Scan for the cell matching the given text and deliver its [X, Y] coordinate at center. 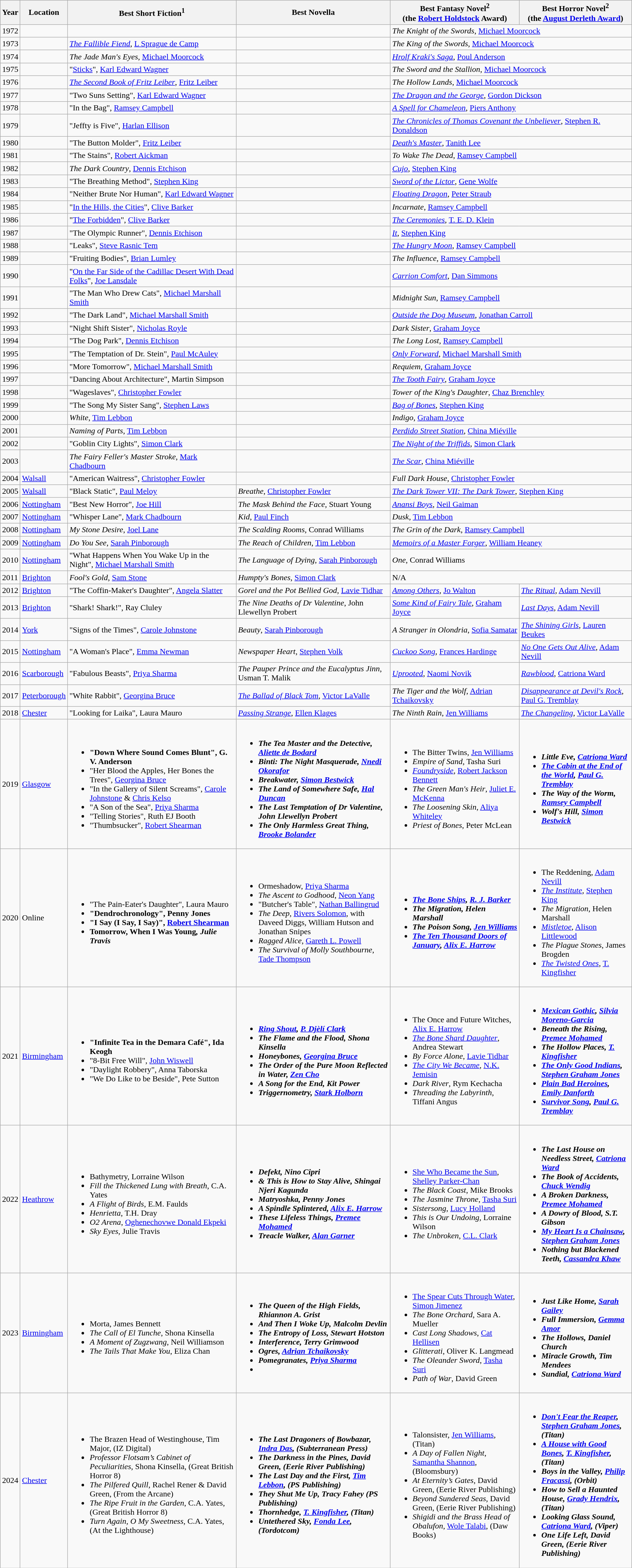
Last Days, Adam Nevill [575, 607]
Online [44, 918]
1983 [10, 181]
Bag of Bones, Stephen King [511, 405]
"American Waitress", Christopher Fowler [152, 478]
1996 [10, 367]
Indigo, Graham Joyce [511, 418]
The Ritual, Adam Nevill [575, 590]
1991 [10, 298]
Morta, James BennettThe Call of El Tunche, Shona KinsellaA Moment of Zugzwang, Neil WilliamsonThe Tails That Make You, Eliza Chan [152, 1333]
Heathrow [44, 1199]
Requiem, Graham Joyce [511, 367]
One, Conrad Williams [511, 560]
Midnight Sun, Ramsey Campbell [511, 298]
Disappearance at Devil's Rock, Paul G. Tremblay [575, 695]
The Fallible Fiend, L Sprague de Camp [152, 44]
Tower of the King's Daughter, Chaz Brenchley [511, 392]
To Wake The Dead, Ramsey Campbell [511, 156]
Some Kind of Fairy Tale, Graham Joyce [455, 607]
No One Gets Out Alive, Adam Nevill [575, 651]
Year [10, 12]
The Second Book of Fritz Leiber, Fritz Leiber [152, 82]
Humpty's Bones, Simon Clark [313, 577]
Kid, Paul Finch [313, 517]
1980 [10, 143]
"The Temptation of Dr. Stein", Paul McAuley [152, 354]
"Infinite Tea in the Demara Café", Ida Keogh"8-Bit Free Will", John Wiswell"Daylight Robbery", Anna Taborska"We Do Like to be Beside", Pete Sutton [152, 1056]
2005 [10, 491]
"Best New Horror", Joe Hill [152, 504]
Scarborough [44, 674]
"Goblin City Lights", Simon Clark [152, 443]
"Sticks", Karl Edward Wagner [152, 69]
Peterborough [44, 695]
1982 [10, 168]
1993 [10, 328]
The Sword and the Stallion, Michael Moorcock [511, 69]
It, Stephen King [511, 233]
1978 [10, 108]
1992 [10, 315]
The Shining Girls, Lauren Beukes [575, 630]
"White Rabbit", Georgina Bruce [152, 695]
The Changeling, Victor LaValle [575, 713]
Glasgow [44, 784]
Anansi Boys, Neil Gaiman [511, 504]
The Mask Behind the Face, Stuart Young [313, 504]
2011 [10, 577]
1995 [10, 354]
The Ninth Rain, Jen Williams [455, 713]
Rawblood, Catriona Ward [575, 674]
Memoirs of a Master Forger, William Heaney [511, 543]
Full Dark House, Christopher Fowler [511, 478]
A Spell for Chameleon, Piers Anthony [511, 108]
"On the Far Side of the Cadillac Desert With Dead Folks", Joe Lansdale [152, 275]
The Language of Dying, Sarah Pinborough [313, 560]
The Hollow Lands, Michael Moorcock [511, 82]
The Dark Country, Dennis Etchison [152, 168]
2017 [10, 695]
My Stone Desire, Joel Lane [152, 530]
Breathe, Christopher Fowler [313, 491]
"In the Bag", Ramsey Campbell [152, 108]
1977 [10, 95]
1979 [10, 126]
1984 [10, 194]
The Grin of the Dark, Ramsey Campbell [511, 530]
The Reach of Children, Tim Lebbon [313, 543]
2009 [10, 543]
The Scar, China Miéville [511, 461]
Outside the Dog Museum, Jonathan Carroll [511, 315]
2020 [10, 918]
"More Tomorrow", Michael Marshall Smith [152, 367]
Uprooted, Naomi Novik [455, 674]
2016 [10, 674]
White, Tim Lebbon [152, 418]
2000 [10, 418]
The Knight of the Swords, Michael Moorcock [511, 31]
"Wageslaves", Christopher Fowler [152, 392]
2008 [10, 530]
The Dragon and the George, Gordon Dickson [511, 95]
1989 [10, 258]
The Chronicles of Thomas Covenant the Unbeliever, Stephen R. Donaldson [511, 126]
The Long Lost, Ramsey Campbell [511, 341]
1990 [10, 275]
1988 [10, 245]
A Stranger in Olondria, Sofia Samatar [455, 630]
2023 [10, 1333]
Just Like Home, Sarah GaileyFull Immersion, Gemma AmorThe Hollows, Daniel ChurchMiracle Growth, Tim MendeesSundial, Catriona Ward [575, 1333]
2024 [10, 1481]
2018 [10, 713]
The Pauper Prince and the Eucalyptus Jinn, Usman T. Malik [313, 674]
Naming of Parts, Tim Lebbon [152, 431]
Best Horror Novel2(the August Derleth Award) [575, 12]
"A Woman's Place", Emma Newman [152, 651]
Beauty, Sarah Pinborough [313, 630]
"Jeffty is Five", Harlan Ellison [152, 126]
1998 [10, 392]
Perdido Street Station, China Miéville [511, 431]
Gorel and the Pot Bellied God, Lavie Tidhar [313, 590]
Hrolf Kraki's Saga, Poul Anderson [511, 56]
2021 [10, 1056]
Incarnate, Ramsey Campbell [511, 207]
1999 [10, 405]
Cuckoo Song, Frances Hardinge [455, 651]
Dusk, Tim Lebbon [511, 517]
1985 [10, 207]
Best Fantasy Novel2(the Robert Holdstock Award) [455, 12]
2013 [10, 607]
1997 [10, 379]
1976 [10, 82]
The King of the Swords, Michael Moorcock [511, 44]
"Night Shift Sister", Nicholas Royle [152, 328]
2012 [10, 590]
"Fabulous Beasts", Priya Sharma [152, 674]
"The Dark Land", Michael Marshall Smith [152, 315]
1973 [10, 44]
Location [44, 12]
"What Happens When You Wake Up in the Night", Michael Marshall Smith [152, 560]
Newspaper Heart, Stephen Volk [313, 651]
2002 [10, 443]
"Black Static", Paul Meloy [152, 491]
The Hungry Moon, Ramsey Campbell [511, 245]
The Fairy Feller's Master Stroke, Mark Chadbourn [152, 461]
"Dancing About Architecture", Martin Simpson [152, 379]
Little Eve, Catriona WardThe Cabin at the End of the World, Paul G. TremblayThe Way of the Worm, Ramsey CampbellWolf's Hill, Simon Bestwick [575, 784]
The Jade Man's Eyes, Michael Moorcock [152, 56]
Sword of the Lictor, Gene Wolfe [511, 181]
York [44, 630]
Do You See, Sarah Pinborough [152, 543]
"The Breathing Method", Stephen King [152, 181]
1986 [10, 220]
The Night of the Triffids, Simon Clark [511, 443]
1987 [10, 233]
2001 [10, 431]
Cujo, Stephen King [511, 168]
2015 [10, 651]
Fool's Gold, Sam Stone [152, 577]
"The Forbidden", Clive Barker [152, 220]
The Influence, Ramsey Campbell [511, 258]
"The Olympic Runner", Dennis Etchison [152, 233]
Among Others, Jo Walton [455, 590]
2014 [10, 630]
"Neither Brute Nor Human", Karl Edward Wagner [152, 194]
2003 [10, 461]
1981 [10, 156]
N/A [511, 577]
The Tiger and the Wolf, Adrian Tchaikovsky [455, 695]
2007 [10, 517]
2004 [10, 478]
The Scalding Rooms, Conrad Williams [313, 530]
2022 [10, 1199]
Floating Dragon, Peter Straub [511, 194]
Best Novella [313, 12]
The Bone Ships, R. J. BarkerThe Migration, Helen MarshallThe Poison Song, Jen WilliamsThe Ten Thousand Doors of January, Alix E. Harrow [455, 918]
"The Song My Sister Sang", Stephen Laws [152, 405]
Only Forward, Michael Marshall Smith [511, 354]
The Tooth Fairy, Graham Joyce [511, 379]
"Whisper Lane", Mark Chadbourn [152, 517]
"Shark! Shark!", Ray Cluley [152, 607]
Death's Master, Tanith Lee [511, 143]
2006 [10, 504]
1974 [10, 56]
"The Stains", Robert Aickman [152, 156]
1975 [10, 69]
"The Coffin-Maker's Daughter", Angela Slatter [152, 590]
"Two Suns Setting", Karl Edward Wagner [152, 95]
"The Button Molder", Fritz Leiber [152, 143]
2010 [10, 560]
"Signs of the Times", Carole Johnstone [152, 630]
"Looking for Laika", Laura Mauro [152, 713]
The Nine Deaths of Dr Valentine, John Llewellyn Probert [313, 607]
1994 [10, 341]
Best Short Fiction1 [152, 12]
Dark Sister, Graham Joyce [511, 328]
"In the Hills, the Cities", Clive Barker [152, 207]
The Ballad of Black Tom, Victor LaValle [313, 695]
"The Dog Park", Dennis Etchison [152, 341]
"Leaks", Steve Rasnic Tem [152, 245]
Passing Strange, Ellen Klages [313, 713]
2019 [10, 784]
The Dark Tower VII: The Dark Tower, Stephen King [511, 491]
The Ceremonies, T. E. D. Klein [511, 220]
"Fruiting Bodies", Brian Lumley [152, 258]
Carrion Comfort, Dan Simmons [511, 275]
1972 [10, 31]
"The Man Who Drew Cats", Michael Marshall Smith [152, 298]
